Pinpoint the cell where the given text exists, returning its (X, Y) midpoint coordinate. 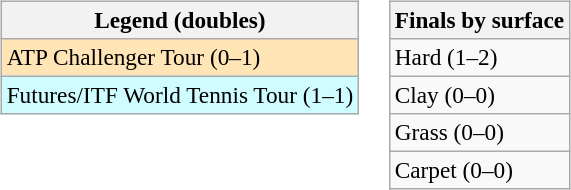
Finals by surface (479, 20)
ATP Challenger Tour (0–1) (180, 57)
Clay (0–0) (479, 95)
Hard (1–2) (479, 57)
Legend (doubles) (180, 20)
Grass (0–0) (479, 133)
Carpet (0–0) (479, 171)
Futures/ITF World Tennis Tour (1–1) (180, 95)
